From the cell containing the given text, extract its center point as (X, Y) coordinate. 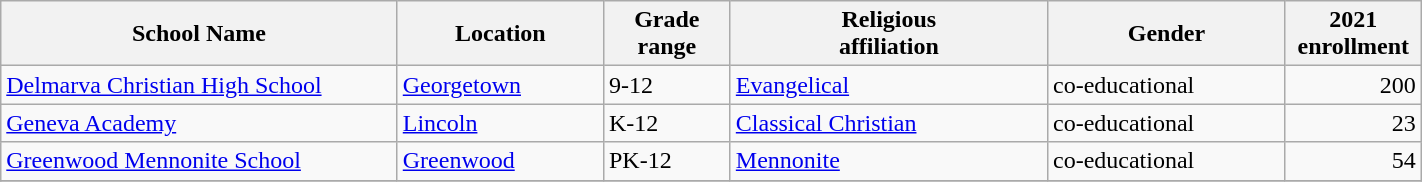
Lincoln (500, 123)
Delmarva Christian High School (199, 85)
Religiousaffiliation (888, 34)
Gender (1166, 34)
Georgetown (500, 85)
23 (1353, 123)
9-12 (666, 85)
Greenwood (500, 161)
Evangelical (888, 85)
Location (500, 34)
Mennonite (888, 161)
Greenwood Mennonite School (199, 161)
200 (1353, 85)
Geneva Academy (199, 123)
Graderange (666, 34)
Classical Christian (888, 123)
54 (1353, 161)
K-12 (666, 123)
2021enrollment (1353, 34)
School Name (199, 34)
PK-12 (666, 161)
